Provide the [x, y] coordinate of the cell's center where the given text is located.  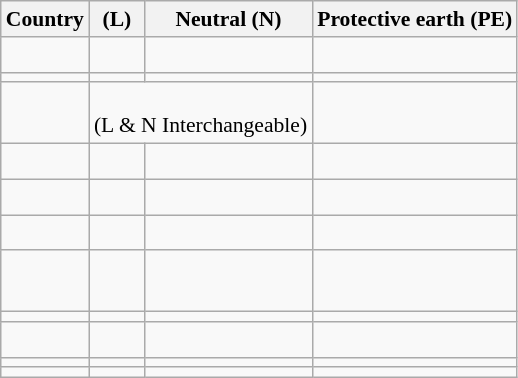
Neutral (N) [228, 19]
Protective earth (PE) [414, 19]
(L) [117, 19]
Country [45, 19]
(L & N Interchangeable) [200, 112]
